Return the [X, Y] coordinate for the center point of the cell that contains the specified text.  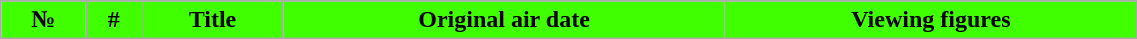
Viewing figures [931, 20]
# [114, 20]
Title [213, 20]
Original air date [504, 20]
№ [44, 20]
